Find where the given text appears and provide that cell's center as [x, y] coordinate. 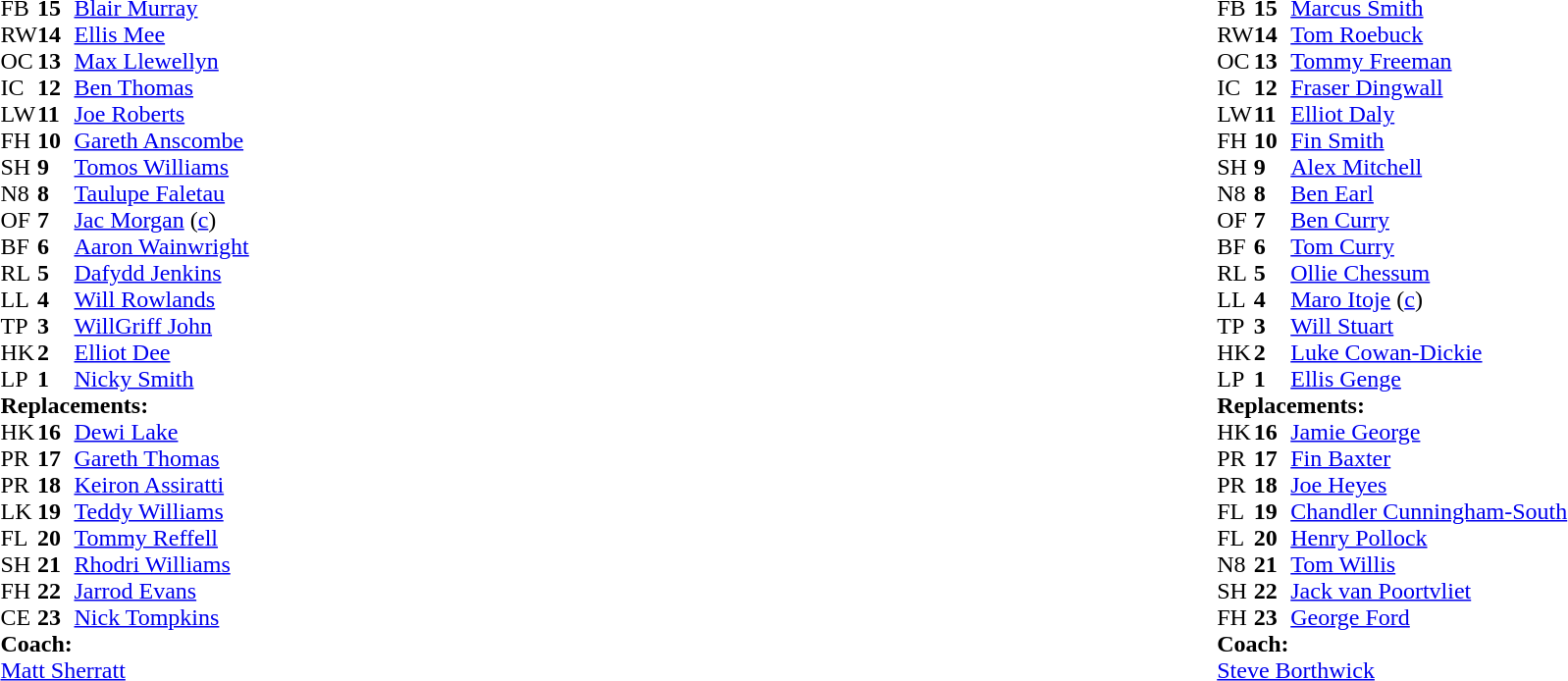
Ben Curry [1429, 220]
Maro Itoje (c) [1429, 300]
Teddy Williams [162, 512]
Jack van Poortvliet [1429, 591]
Tommy Freeman [1429, 61]
Dafydd Jenkins [162, 273]
Aaron Wainwright [162, 247]
WillGriff John [162, 326]
Fraser Dingwall [1429, 88]
Ellis Mee [162, 35]
Fin Smith [1429, 141]
CE [19, 618]
Elliot Dee [162, 353]
Tom Roebuck [1429, 35]
Elliot Daly [1429, 114]
George Ford [1429, 618]
Tom Curry [1429, 247]
Gareth Anscombe [162, 141]
Joe Heyes [1429, 485]
Max Llewellyn [162, 61]
Ellis Genge [1429, 379]
Jac Morgan (c) [162, 220]
Keiron Assiratti [162, 485]
Will Stuart [1429, 326]
Tom Willis [1429, 565]
Tommy Reffell [162, 538]
Ollie Chessum [1429, 273]
Rhodri Williams [162, 565]
Alex Mitchell [1429, 167]
Luke Cowan-Dickie [1429, 353]
Jarrod Evans [162, 591]
Ben Earl [1429, 194]
Nick Tompkins [162, 618]
Ben Thomas [162, 88]
Tomos Williams [162, 167]
Will Rowlands [162, 300]
Fin Baxter [1429, 459]
Taulupe Faletau [162, 194]
Dewi Lake [162, 432]
Joe Roberts [162, 114]
Gareth Thomas [162, 459]
Chandler Cunningham-South [1429, 512]
LK [19, 512]
Henry Pollock [1429, 538]
Nicky Smith [162, 379]
Jamie George [1429, 432]
